Determine the [x, y] coordinate at the center of the cell enclosing the given text.  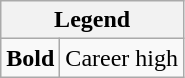
Legend [92, 20]
Bold [30, 58]
Career high [122, 58]
